Determine the (X, Y) coordinate at the center of the cell enclosing the given text.  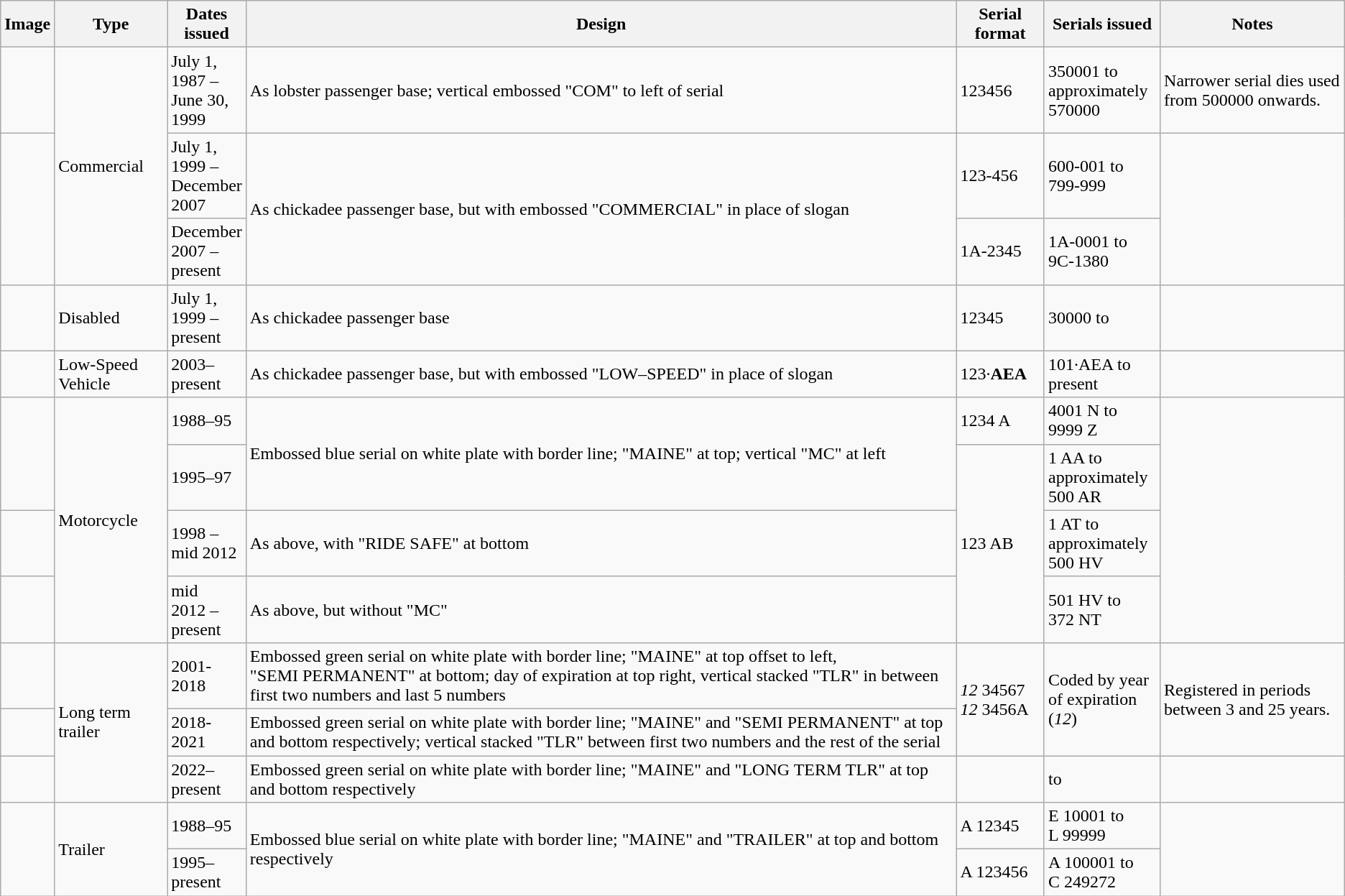
Commercial (111, 166)
As chickadee passenger base, but with embossed "LOW–SPEED" in place of slogan (601, 374)
1A-0001 to9C-1380 (1102, 251)
July 1, 1999 – December 2007 (207, 175)
Narrower serial dies used from 500000 onwards. (1253, 91)
Coded by year of expiration (12) (1102, 698)
July 1, 1999 – present (207, 318)
Trailer (111, 849)
Design (601, 24)
Low-Speed Vehicle (111, 374)
As above, with "RIDE SAFE" at bottom (601, 543)
2001-2018 (207, 675)
1998 – mid 2012 (207, 543)
1A-2345 (1000, 251)
12 3456712 3456A (1000, 698)
December 2007 – present (207, 251)
A 100001 to C 249272 (1102, 872)
350001 to approximately 570000 (1102, 91)
Long term trailer (111, 722)
600-001 to799-999 (1102, 175)
123·AEA (1000, 374)
123-456 (1000, 175)
Embossed green serial on white plate with border line; "MAINE" and "LONG TERM TLR" at top and bottom respectively (601, 779)
Image (27, 24)
As chickadee passenger base, but with embossed "COMMERCIAL" in place of slogan (601, 208)
123 AB (1000, 543)
12345 (1000, 318)
As above, but without "MC" (601, 609)
1995–present (207, 872)
A 12345 (1000, 826)
1 AT to approximately 500 HV (1102, 543)
30000 to (1102, 318)
1995–97 (207, 477)
mid 2012 – present (207, 609)
501 HV to 372 NT (1102, 609)
Dates issued (207, 24)
4001 N to 9999 Z (1102, 421)
As chickadee passenger base (601, 318)
to (1102, 779)
Embossed blue serial on white plate with border line; "MAINE" and "TRAILER" at top and bottom respectively (601, 849)
1 AA to approximately 500 AR (1102, 477)
Embossed blue serial on white plate with border line; "MAINE" at top; vertical "MC" at left (601, 454)
2018-2021 (207, 731)
July 1, 1987 – June 30, 1999 (207, 91)
As lobster passenger base; vertical embossed "COM" to left of serial (601, 91)
2003–present (207, 374)
Serials issued (1102, 24)
E 10001 to L 99999 (1102, 826)
Type (111, 24)
Serial format (1000, 24)
2022–present (207, 779)
123456 (1000, 91)
Notes (1253, 24)
Motorcycle (111, 520)
101·AEA to present (1102, 374)
A 123456 (1000, 872)
Disabled (111, 318)
Registered in periods between 3 and 25 years. (1253, 698)
1234 A (1000, 421)
